Scan for the cell matching the given text and deliver its [x, y] coordinate at center. 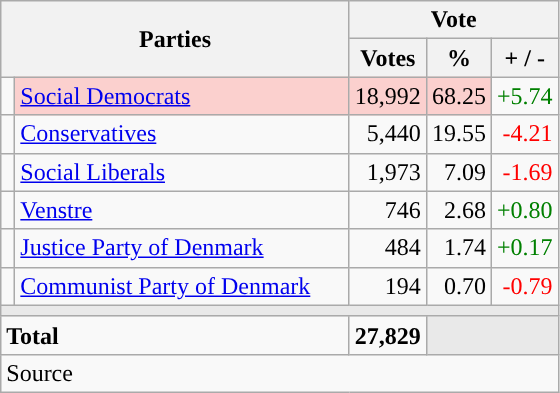
0.70 [458, 286]
19.55 [458, 134]
Justice Party of Denmark [182, 248]
Vote [454, 20]
-0.79 [524, 286]
Source [280, 373]
746 [388, 210]
Social Liberals [182, 172]
1,973 [388, 172]
Social Democrats [182, 96]
194 [388, 286]
+5.74 [524, 96]
1.74 [458, 248]
5,440 [388, 134]
Communist Party of Denmark [182, 286]
7.09 [458, 172]
27,829 [388, 335]
-1.69 [524, 172]
-4.21 [524, 134]
18,992 [388, 96]
Conservatives [182, 134]
Total [176, 335]
+ / - [524, 58]
+0.80 [524, 210]
+0.17 [524, 248]
Votes [388, 58]
2.68 [458, 210]
68.25 [458, 96]
484 [388, 248]
Parties [176, 39]
% [458, 58]
Venstre [182, 210]
